Return the (X, Y) coordinate for the center point of the cell that contains the specified text.  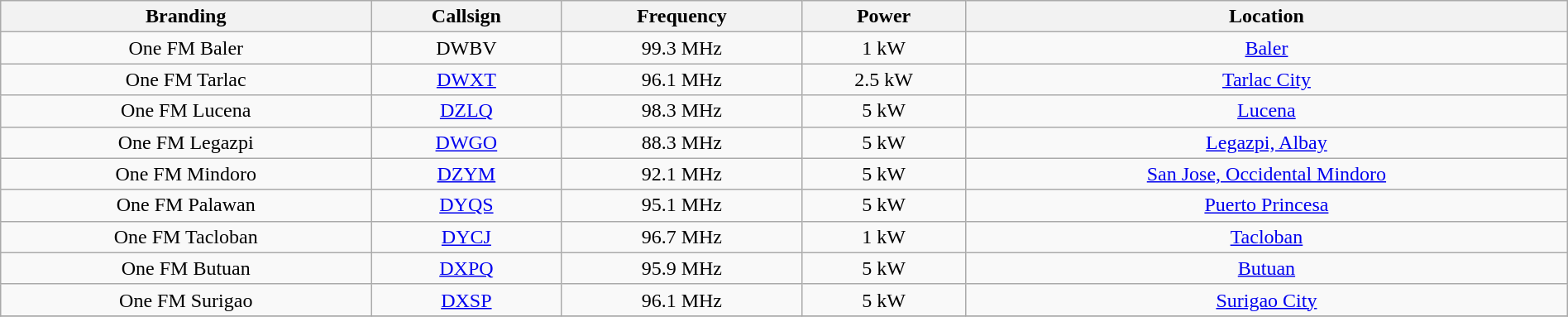
DYQS (466, 205)
One FM Tarlac (186, 79)
One FM Baler (186, 48)
95.1 MHz (681, 205)
San Jose, Occidental Mindoro (1267, 174)
Tarlac City (1267, 79)
Legazpi, Albay (1267, 142)
DZYM (466, 174)
Frequency (681, 17)
98.3 MHz (681, 111)
92.1 MHz (681, 174)
Butuan (1267, 268)
2.5 kW (884, 79)
DXPQ (466, 268)
96.7 MHz (681, 237)
DZLQ (466, 111)
DWXT (466, 79)
One FM Butuan (186, 268)
DWBV (466, 48)
Puerto Princesa (1267, 205)
One FM Surigao (186, 300)
Power (884, 17)
99.3 MHz (681, 48)
95.9 MHz (681, 268)
One FM Legazpi (186, 142)
Lucena (1267, 111)
One FM Palawan (186, 205)
One FM Lucena (186, 111)
Baler (1267, 48)
88.3 MHz (681, 142)
Callsign (466, 17)
DXSP (466, 300)
Location (1267, 17)
DWGO (466, 142)
Surigao City (1267, 300)
One FM Mindoro (186, 174)
DYCJ (466, 237)
Branding (186, 17)
Tacloban (1267, 237)
One FM Tacloban (186, 237)
